Scan for the cell matching the given text and deliver its [x, y] coordinate at center. 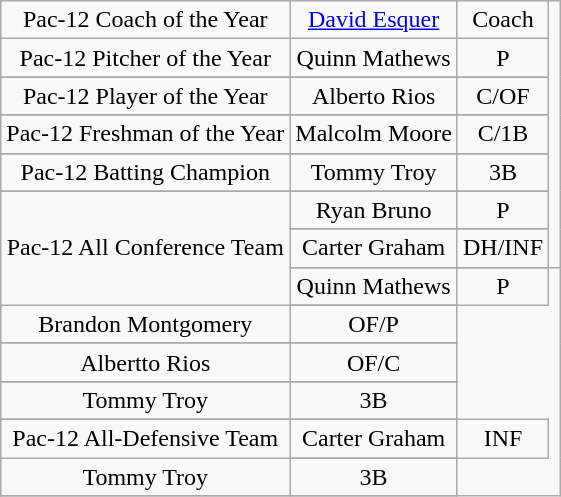
Pac-12 Freshman of the Year [146, 134]
Pac-12 Player of the Year [146, 96]
Pac-12 Batting Champion [146, 172]
DH/INF [502, 248]
Albertto Rios [146, 362]
C/1B [502, 134]
OF/C [374, 362]
INF [502, 438]
David Esquer [374, 20]
Alberto Rios [374, 96]
Ryan Bruno [374, 210]
Pac-12 Pitcher of the Year [146, 58]
Pac-12 All Conference Team [146, 248]
Malcolm Moore [374, 134]
Pac-12 Coach of the Year [146, 20]
C/OF [502, 96]
Coach [502, 20]
OF/P [374, 324]
Brandon Montgomery [146, 324]
Pac-12 All-Defensive Team [146, 438]
